Determine the (x, y) coordinate at the center of the cell enclosing the given text.  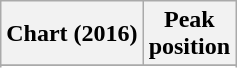
Chart (2016) (72, 34)
Peakposition (189, 34)
